Detect which cell encompasses the target text, then output its (x, y) center coordinate. 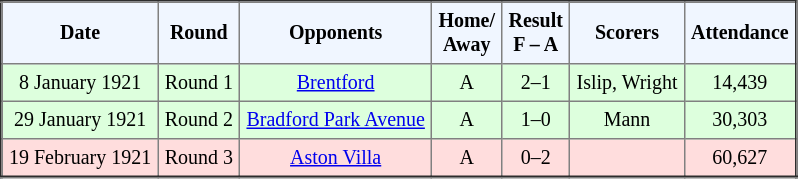
19 February 1921 (80, 158)
0–2 (536, 158)
ResultF – A (536, 33)
60,627 (740, 158)
Date (80, 33)
Attendance (740, 33)
Scorers (628, 33)
Round 2 (199, 120)
Mann (628, 120)
Home/Away (467, 33)
Round 1 (199, 83)
Aston Villa (336, 158)
29 January 1921 (80, 120)
Bradford Park Avenue (336, 120)
Round (199, 33)
Opponents (336, 33)
Brentford (336, 83)
1–0 (536, 120)
2–1 (536, 83)
8 January 1921 (80, 83)
Islip, Wright (628, 83)
Round 3 (199, 158)
30,303 (740, 120)
14,439 (740, 83)
